Pinpoint the cell where the given text exists, returning its (x, y) midpoint coordinate. 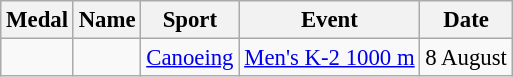
Name (107, 20)
Medal (38, 20)
Sport (190, 20)
Event (330, 20)
8 August (466, 58)
Canoeing (190, 58)
Men's K-2 1000 m (330, 58)
Date (466, 20)
